From the cell containing the given text, extract its center point as (X, Y) coordinate. 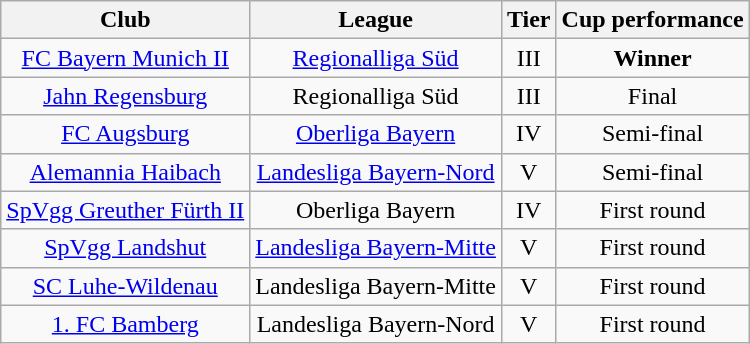
FC Augsburg (126, 134)
SpVgg Greuther Fürth II (126, 210)
Alemannia Haibach (126, 172)
Final (652, 96)
Jahn Regensburg (126, 96)
Club (126, 20)
Tier (528, 20)
SpVgg Landshut (126, 248)
FC Bayern Munich II (126, 58)
Cup performance (652, 20)
SC Luhe-Wildenau (126, 286)
League (376, 20)
1. FC Bamberg (126, 324)
Winner (652, 58)
